Return the (x, y) coordinate for the center point of the cell that contains the specified text.  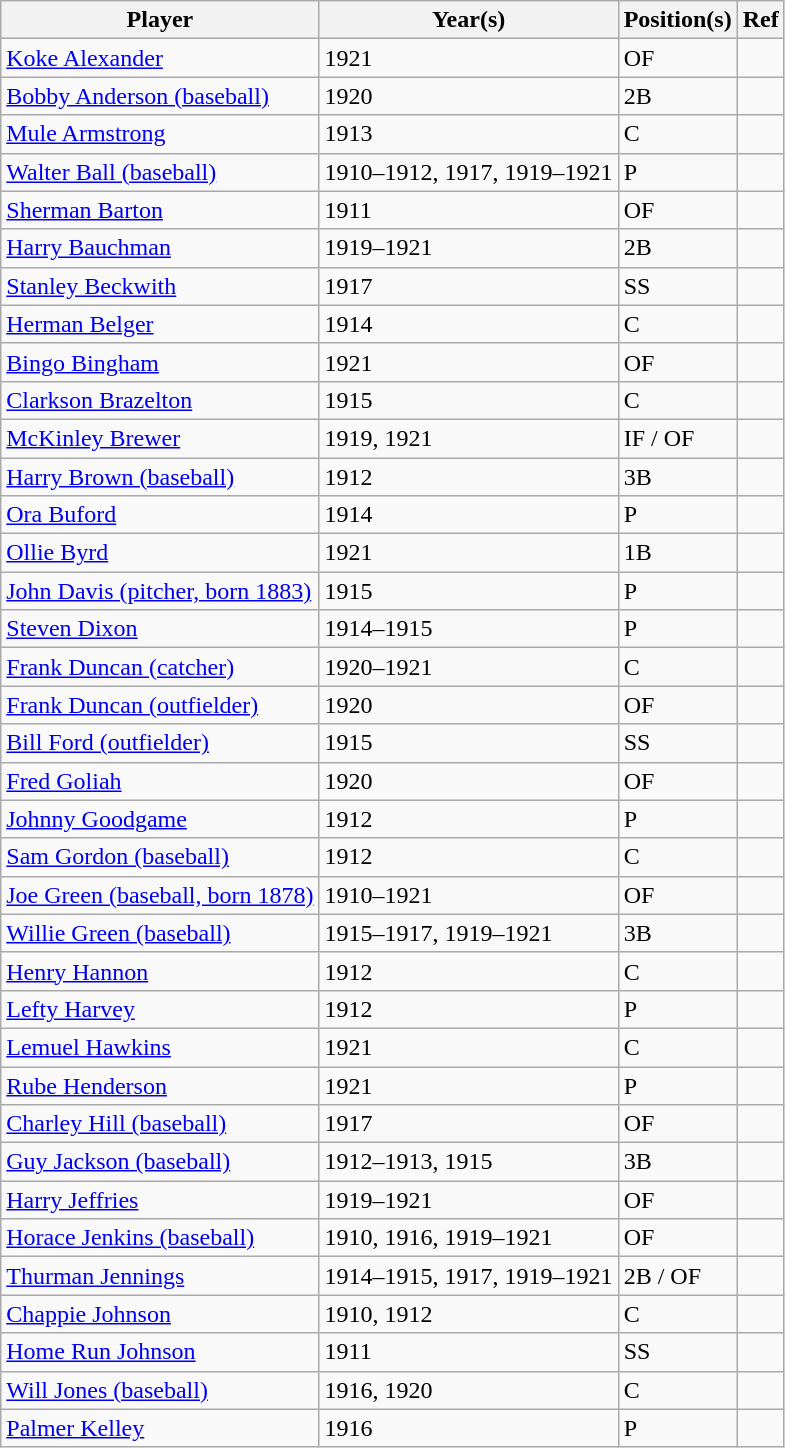
Rube Henderson (160, 1085)
Bill Ford (outfielder) (160, 743)
McKinley Brewer (160, 438)
Joe Green (baseball, born 1878) (160, 895)
Player (160, 20)
1914–1915, 1917, 1919–1921 (468, 1276)
2B / OF (678, 1276)
1916 (468, 1428)
Chappie Johnson (160, 1314)
1914–1915 (468, 629)
Frank Duncan (outfielder) (160, 705)
Clarkson Brazelton (160, 400)
Harry Brown (baseball) (160, 477)
Home Run Johnson (160, 1352)
1916, 1920 (468, 1390)
Year(s) (468, 20)
Stanley Beckwith (160, 286)
Lefty Harvey (160, 1009)
Harry Bauchman (160, 248)
Willie Green (baseball) (160, 933)
Ollie Byrd (160, 553)
Walter Ball (baseball) (160, 172)
Koke Alexander (160, 58)
Palmer Kelley (160, 1428)
Guy Jackson (baseball) (160, 1162)
Lemuel Hawkins (160, 1047)
Horace Jenkins (baseball) (160, 1238)
1920–1921 (468, 667)
1915–1917, 1919–1921 (468, 933)
Thurman Jennings (160, 1276)
Harry Jeffries (160, 1200)
1910, 1912 (468, 1314)
1910–1921 (468, 895)
Bingo Bingham (160, 362)
Mule Armstrong (160, 134)
Bobby Anderson (baseball) (160, 96)
1910–1912, 1917, 1919–1921 (468, 172)
1913 (468, 134)
Herman Belger (160, 324)
Will Jones (baseball) (160, 1390)
Johnny Goodgame (160, 819)
Steven Dixon (160, 629)
1B (678, 553)
1919, 1921 (468, 438)
Charley Hill (baseball) (160, 1124)
Ora Buford (160, 515)
John Davis (pitcher, born 1883) (160, 591)
Ref (760, 20)
1912–1913, 1915 (468, 1162)
IF / OF (678, 438)
Henry Hannon (160, 971)
Fred Goliah (160, 781)
Sam Gordon (baseball) (160, 857)
Position(s) (678, 20)
1910, 1916, 1919–1921 (468, 1238)
Frank Duncan (catcher) (160, 667)
Sherman Barton (160, 210)
